Return [x, y] of the center of cell containing provided text 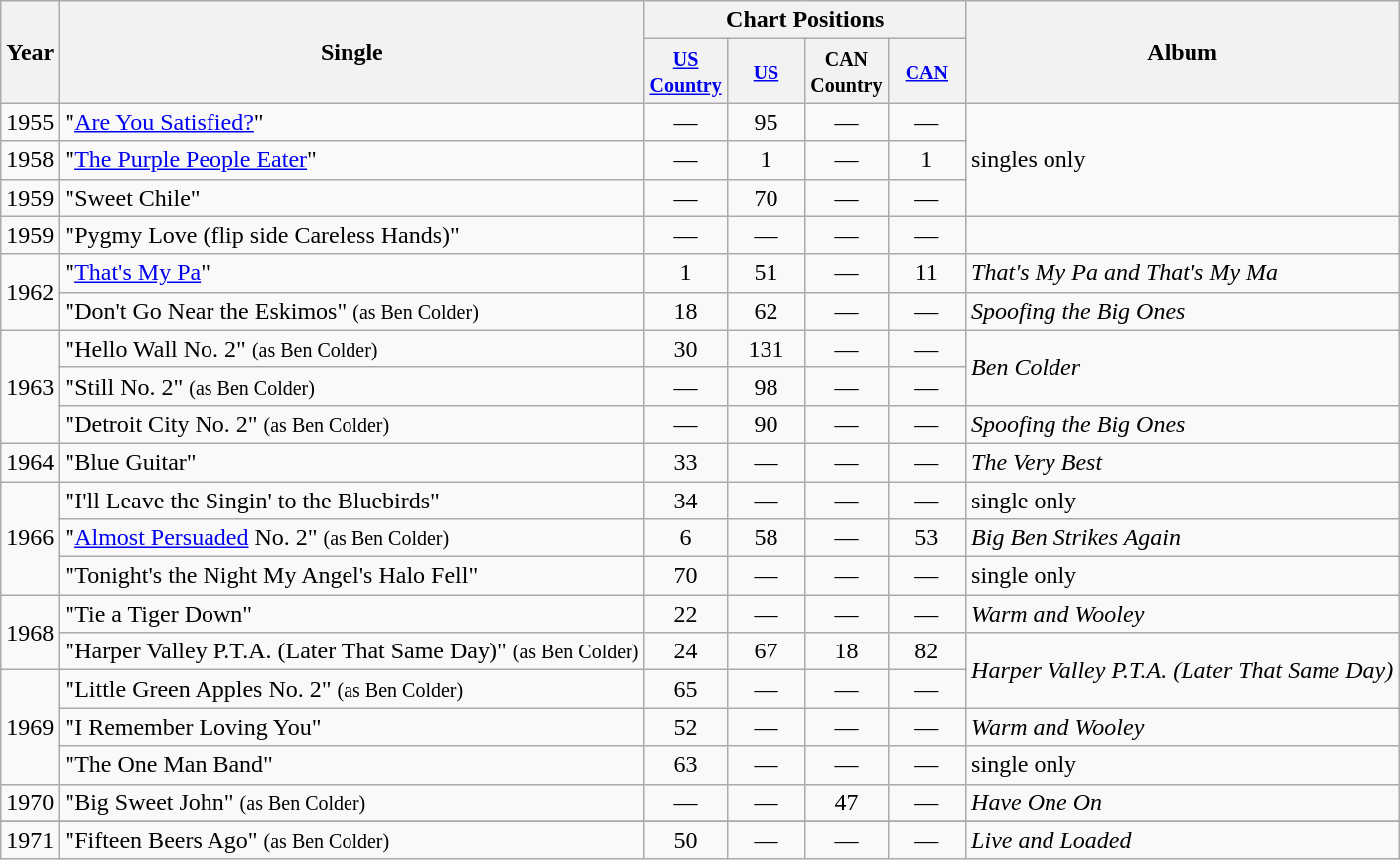
Live and Loaded [1183, 840]
"Still No. 2" (as Ben Colder) [351, 386]
24 [685, 651]
Big Ben Strikes Again [1183, 538]
53 [927, 538]
"Are You Satisfied?" [351, 122]
34 [685, 500]
Year [30, 52]
"The One Man Band" [351, 765]
95 [767, 122]
US Country [685, 72]
"Sweet Chile" [351, 198]
1971 [30, 840]
"I'll Leave the Singin' to the Bluebirds" [351, 500]
131 [767, 349]
"Little Green Apples No. 2" (as Ben Colder) [351, 689]
51 [767, 273]
1962 [30, 292]
1963 [30, 386]
33 [685, 462]
The Very Best [1183, 462]
"Hello Wall No. 2" (as Ben Colder) [351, 349]
62 [767, 311]
"Big Sweet John" (as Ben Colder) [351, 802]
Have One On [1183, 802]
1966 [30, 537]
Harper Valley P.T.A. (Later That Same Day) [1183, 670]
"Almost Persuaded No. 2" (as Ben Colder) [351, 538]
11 [927, 273]
52 [685, 727]
Ben Colder [1183, 367]
1968 [30, 633]
1958 [30, 160]
"That's My Pa" [351, 273]
1970 [30, 802]
"Fifteen Beers Ago" (as Ben Colder) [351, 840]
"Detroit City No. 2" (as Ben Colder) [351, 424]
30 [685, 349]
"Tie a Tiger Down" [351, 614]
Single [351, 52]
Chart Positions [805, 20]
50 [685, 840]
"Harper Valley P.T.A. (Later That Same Day)" (as Ben Colder) [351, 651]
1955 [30, 122]
"The Purple People Eater" [351, 160]
90 [767, 424]
58 [767, 538]
6 [685, 538]
"Don't Go Near the Eskimos" (as Ben Colder) [351, 311]
CAN [927, 72]
98 [767, 386]
"Pygmy Love (flip side Careless Hands)" [351, 235]
1964 [30, 462]
1969 [30, 727]
"Tonight's the Night My Angel's Halo Fell" [351, 576]
Album [1183, 52]
82 [927, 651]
"Blue Guitar" [351, 462]
That's My Pa and That's My Ma [1183, 273]
"I Remember Loving You" [351, 727]
67 [767, 651]
65 [685, 689]
47 [846, 802]
63 [685, 765]
22 [685, 614]
US [767, 72]
singles only [1183, 160]
CAN Country [846, 72]
